Search for the cell housing the specified text and yield its [x, y] center coordinate. 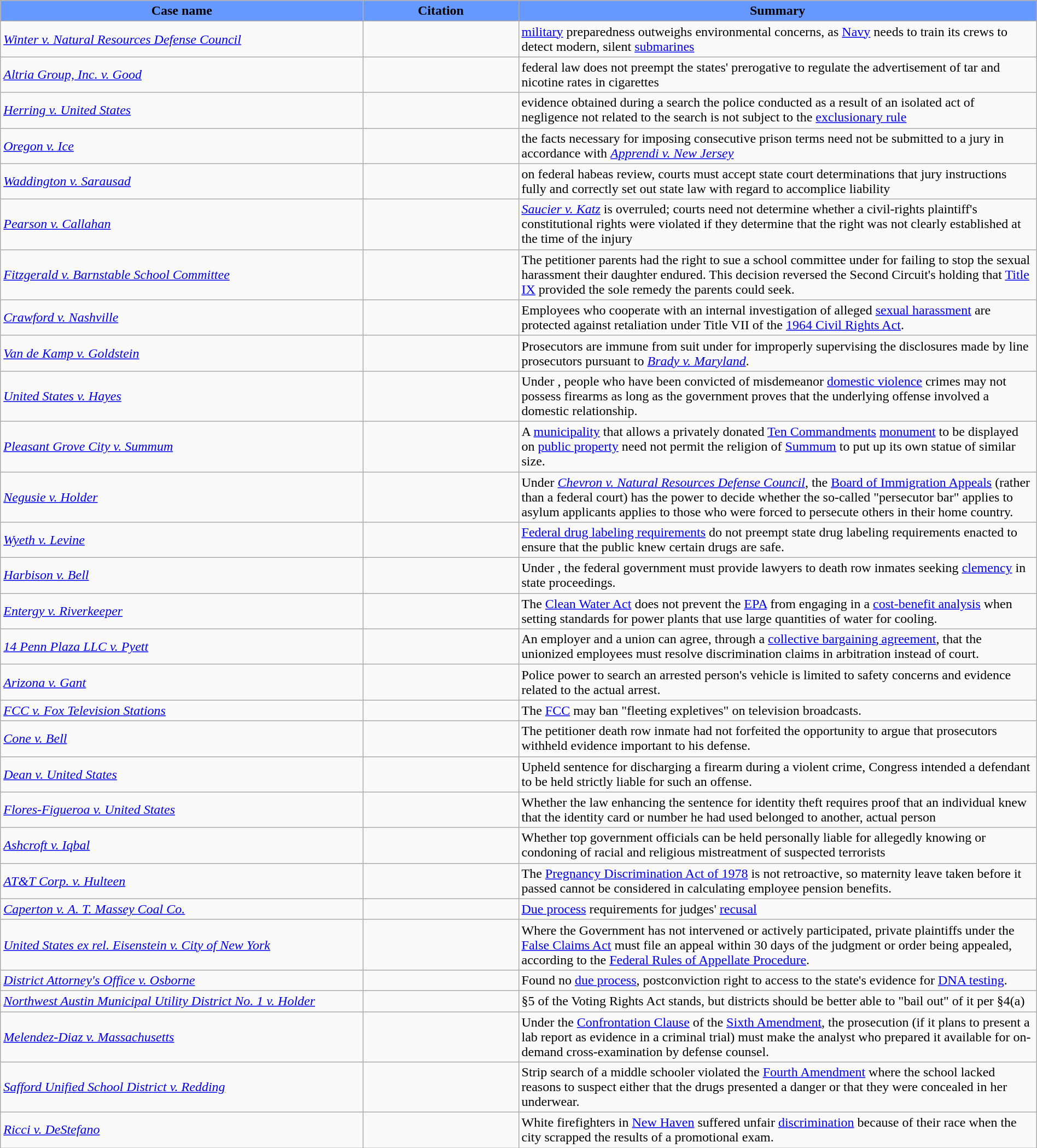
military preparedness outweighs environmental concerns, as Navy needs to train its crews to detect modern, silent submarines [778, 39]
Altria Group, Inc. v. Good [182, 74]
Ashcroft v. Iqbal [182, 846]
Due process requirements for judges' recusal [778, 909]
Crawford v. Nashville [182, 317]
Wyeth v. Levine [182, 540]
Cone v. Bell [182, 738]
Under , the federal government must provide lawyers to death row inmates seeking clemency in state proceedings. [778, 575]
Arizona v. Gant [182, 683]
Van de Kamp v. Goldstein [182, 353]
federal law does not preempt the states' prerogative to regulate the advertisement of tar and nicotine rates in cigarettes [778, 74]
Citation [441, 11]
Prosecutors are immune from suit under for improperly supervising the disclosures made by line prosecutors pursuant to Brady v. Maryland. [778, 353]
Upheld sentence for discharging a firearm during a violent crime, Congress intended a defendant to be held strictly liable for such an offense. [778, 774]
FCC v. Fox Television Stations [182, 710]
Oregon v. Ice [182, 145]
Ricci v. DeStefano [182, 1130]
the facts necessary for imposing consecutive prison terms need not be submitted to a jury in accordance with Apprendi v. New Jersey [778, 145]
District Attorney's Office v. Osborne [182, 980]
Waddington v. Sarausad [182, 182]
Entergy v. Riverkeeper [182, 611]
Caperton v. A. T. Massey Coal Co. [182, 909]
United States v. Hayes [182, 396]
Found no due process, postconviction right to access to the state's evidence for DNA testing. [778, 980]
Northwest Austin Municipal Utility District No. 1 v. Holder [182, 1001]
AT&T Corp. v. Hulteen [182, 881]
Safford Unified School District v. Redding [182, 1087]
Case name [182, 11]
The FCC may ban "fleeting expletives" on television broadcasts. [778, 710]
Harbison v. Bell [182, 575]
Police power to search an arrested person's vehicle is limited to safety concerns and evidence related to the actual arrest. [778, 683]
Pleasant Grove City v. Summum [182, 446]
Summary [778, 11]
Negusie v. Holder [182, 497]
Fitzgerald v. Barnstable School Committee [182, 275]
Winter v. Natural Resources Defense Council [182, 39]
Herring v. United States [182, 110]
White firefighters in New Haven suffered unfair discrimination because of their race when the city scrapped the results of a promotional exam. [778, 1130]
Pearson v. Callahan [182, 224]
§5 of the Voting Rights Act stands, but districts should be better able to "bail out" of it per §4(a) [778, 1001]
14 Penn Plaza LLC v. Pyett [182, 646]
The petitioner death row inmate had not forfeited the opportunity to argue that prosecutors withheld evidence important to his defense. [778, 738]
United States ex rel. Eisenstein v. City of New York [182, 945]
Federal drug labeling requirements do not preempt state drug labeling requirements enacted to ensure that the public knew certain drugs are safe. [778, 540]
Melendez-Diaz v. Massachusetts [182, 1037]
Dean v. United States [182, 774]
Flores-Figueroa v. United States [182, 809]
